Detect which cell encompasses the target text, then output its [x, y] center coordinate. 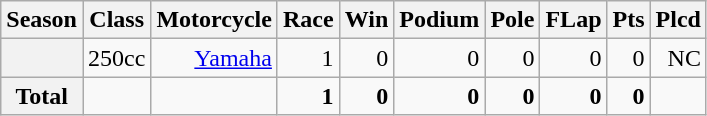
Motorcycle [214, 20]
Pole [512, 20]
Plcd [678, 20]
FLap [574, 20]
250cc [116, 58]
Pts [628, 20]
Yamaha [214, 58]
Podium [440, 20]
Race [308, 20]
Class [116, 20]
NC [678, 58]
Total [42, 96]
Season [42, 20]
Win [366, 20]
